Locate the cell with the specified text and output its [x, y] center coordinate. 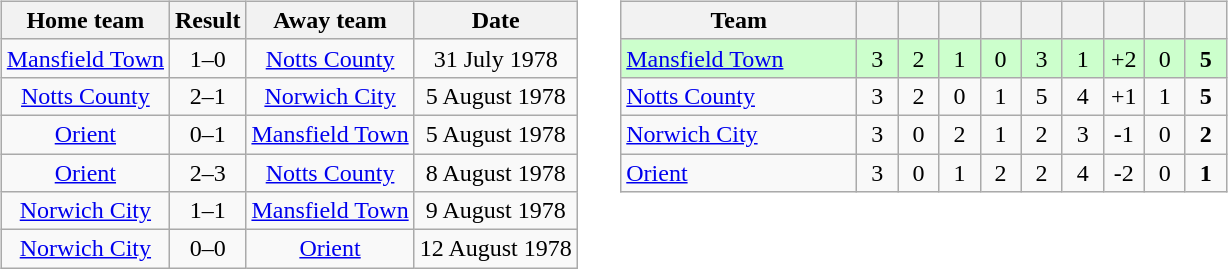
+2 [1124, 58]
12 August 1978 [496, 249]
-2 [1124, 173]
+1 [1124, 96]
31 July 1978 [496, 58]
2–3 [208, 173]
Home team [85, 20]
0–0 [208, 249]
Away team [330, 20]
2–1 [208, 96]
0–1 [208, 134]
-1 [1124, 134]
Date [496, 20]
Team [739, 20]
8 August 1978 [496, 173]
9 August 1978 [496, 211]
Result [208, 20]
1–0 [208, 58]
1–1 [208, 211]
